Determine the (x, y) coordinate at the center of the cell enclosing the given text.  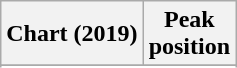
Peak position (189, 34)
Chart (2019) (72, 34)
